Return the (x, y) coordinate for the center point of the cell that contains the specified text.  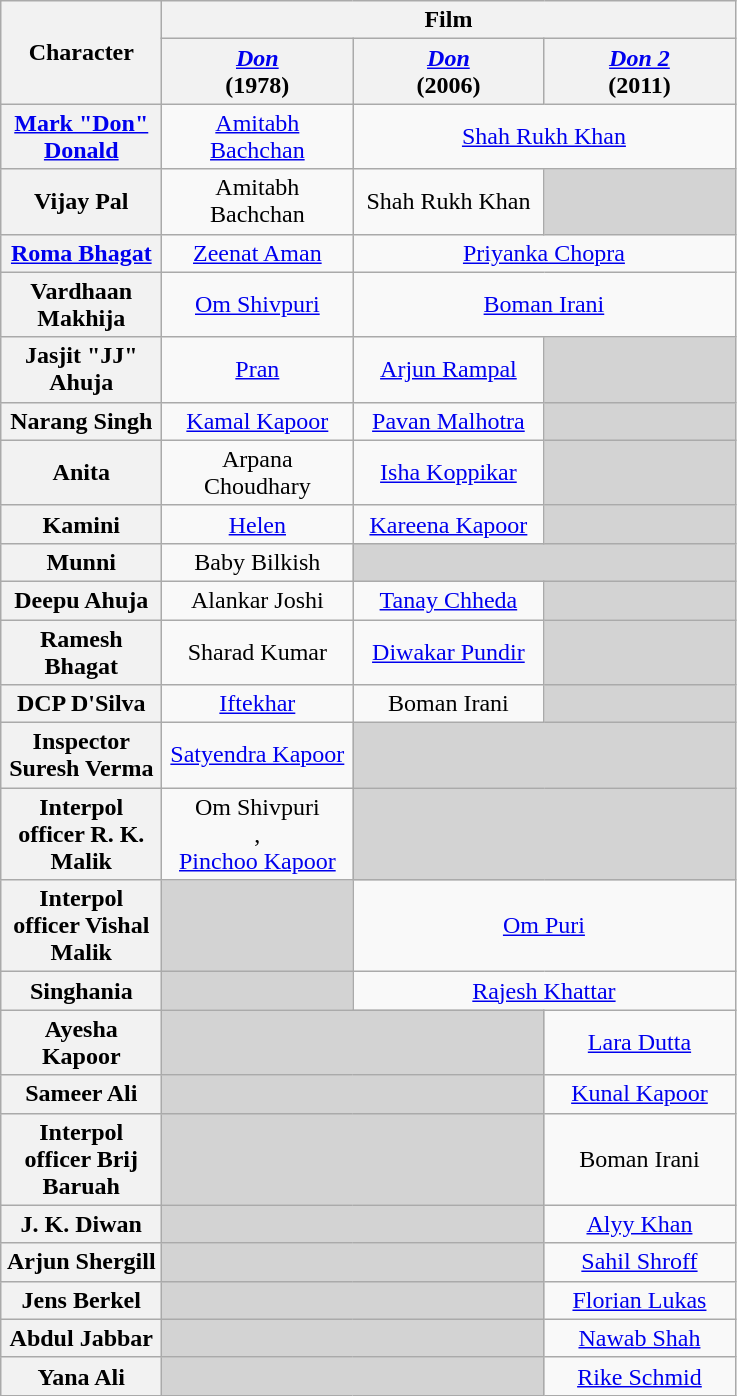
Don 2 (2011) (640, 72)
Helen (258, 524)
Alankar Joshi (258, 600)
Iftekhar (258, 704)
Tanay Chheda (448, 600)
Diwakar Pundir (448, 652)
Priyanka Chopra (544, 253)
Isha Koppikar (448, 472)
Om Shivpuri (258, 304)
Mark "Don" Donald (82, 136)
Pavan Malhotra (448, 421)
Munni (82, 562)
Nawab Shah (640, 1338)
Film (448, 20)
Baby Bilkish (258, 562)
Kamal Kapoor (258, 421)
Kareena Kapoor (448, 524)
Don (1978) (258, 72)
Interpol officer Vishal Malik (82, 926)
Inspector Suresh Verma (82, 756)
Satyendra Kapoor (258, 756)
Jens Berkel (82, 1300)
Lara Dutta (640, 1042)
Ramesh Bhagat (82, 652)
Vijay Pal (82, 202)
Don (2006) (448, 72)
Interpol officer R. K. Malik (82, 834)
Roma Bhagat (82, 253)
Kunal Kapoor (640, 1094)
Sharad Kumar (258, 652)
Deepu Ahuja (82, 600)
Yana Ali (82, 1376)
DCP D'Silva (82, 704)
Arjun Shergill (82, 1262)
Pran (258, 370)
Vardhaan Makhija (82, 304)
Arpana Choudhary (258, 472)
Ayesha Kapoor (82, 1042)
Interpol officer Brij Baruah (82, 1159)
Abdul Jabbar (82, 1338)
Anita (82, 472)
Om Shivpuri , Pinchoo Kapoor (258, 834)
Character (82, 52)
J. K. Diwan (82, 1224)
Sameer Ali (82, 1094)
Arjun Rampal (448, 370)
Kamini (82, 524)
Florian Lukas (640, 1300)
Rike Schmid (640, 1376)
Zeenat Aman (258, 253)
Rajesh Khattar (544, 991)
Alyy Khan (640, 1224)
Narang Singh (82, 421)
Sahil Shroff (640, 1262)
Jasjit "JJ" Ahuja (82, 370)
Om Puri (544, 926)
Singhania (82, 991)
